Return the [x, y] coordinate for the center point of the cell that contains the specified text.  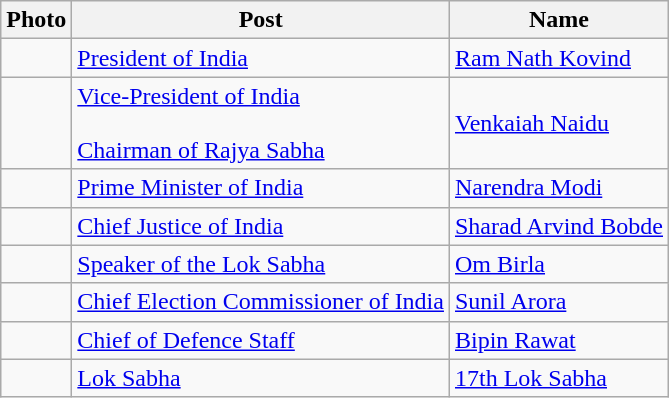
Vice-President of IndiaChairman of Rajya Sabha [261, 123]
Post [261, 20]
17th Lok Sabha [558, 378]
Bipin Rawat [558, 340]
Chief Justice of India [261, 226]
Sharad Arvind Bobde [558, 226]
President of India [261, 58]
Prime Minister of India [261, 188]
Venkaiah Naidu [558, 123]
Name [558, 20]
Om Birla [558, 264]
Speaker of the Lok Sabha [261, 264]
Chief Election Commissioner of India [261, 302]
Sunil Arora [558, 302]
Photo [36, 20]
Lok Sabha [261, 378]
Chief of Defence Staff [261, 340]
Ram Nath Kovind [558, 58]
Narendra Modi [558, 188]
